Scan for the cell matching the given text and deliver its [X, Y] coordinate at center. 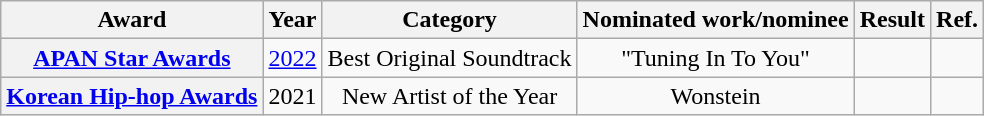
New Artist of the Year [450, 96]
Best Original Soundtrack [450, 58]
Wonstein [716, 96]
Category [450, 20]
2021 [292, 96]
Result [892, 20]
Ref. [958, 20]
Nominated work/nominee [716, 20]
Award [132, 20]
Korean Hip-hop Awards [132, 96]
APAN Star Awards [132, 58]
2022 [292, 58]
"Tuning In To You" [716, 58]
Year [292, 20]
